Search for the cell housing the specified text and yield its [X, Y] center coordinate. 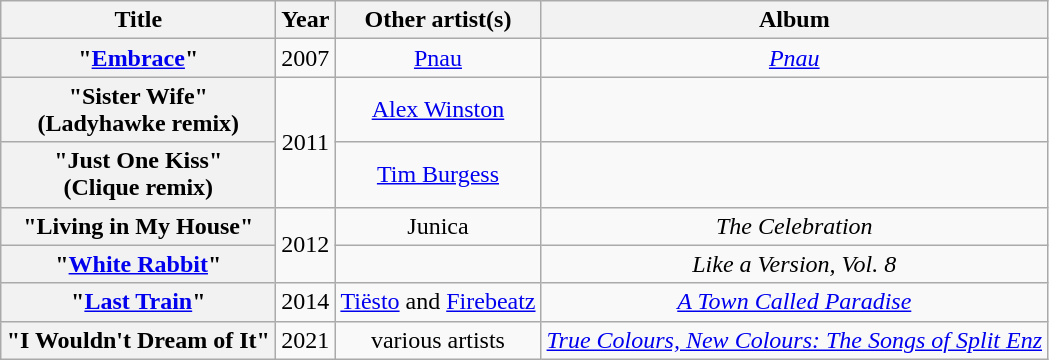
Other artist(s) [438, 20]
The Celebration [794, 226]
A Town Called Paradise [794, 302]
"Just One Kiss"(Clique remix) [138, 174]
2021 [306, 340]
"I Wouldn't Dream of It" [138, 340]
Like a Version, Vol. 8 [794, 264]
various artists [438, 340]
Tiësto and Firebeatz [438, 302]
Junica [438, 226]
"Last Train" [138, 302]
2014 [306, 302]
True Colours, New Colours: The Songs of Split Enz [794, 340]
2012 [306, 245]
"Embrace" [138, 58]
Year [306, 20]
2007 [306, 58]
2011 [306, 142]
Album [794, 20]
Title [138, 20]
"Sister Wife"(Ladyhawke remix) [138, 110]
"Living in My House" [138, 226]
Tim Burgess [438, 174]
Alex Winston [438, 110]
"White Rabbit" [138, 264]
